Determine the [X, Y] coordinate at the center of the cell enclosing the given text.  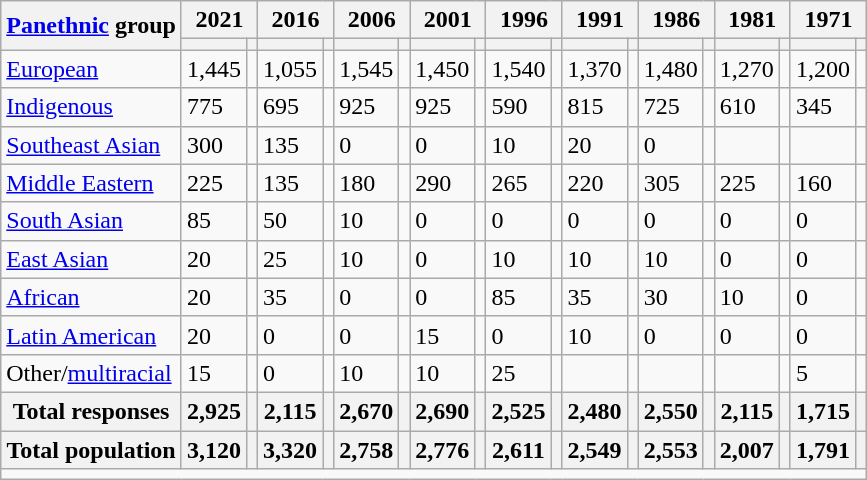
2006 [372, 20]
2,553 [670, 449]
1981 [752, 20]
Indigenous [92, 107]
1991 [600, 20]
Total responses [92, 411]
European [92, 69]
300 [214, 145]
1971 [828, 20]
1,370 [594, 69]
815 [594, 107]
180 [366, 183]
2,925 [214, 411]
2,549 [594, 449]
2,525 [518, 411]
2,480 [594, 411]
305 [670, 183]
Middle Eastern [92, 183]
290 [442, 183]
1,055 [290, 69]
2,758 [366, 449]
2021 [219, 20]
2,690 [442, 411]
2016 [296, 20]
2,611 [518, 449]
265 [518, 183]
1,545 [366, 69]
Total population [92, 449]
3,320 [290, 449]
African [92, 297]
610 [746, 107]
2,776 [442, 449]
Southeast Asian [92, 145]
5 [822, 373]
725 [670, 107]
590 [518, 107]
3,120 [214, 449]
1,540 [518, 69]
2001 [448, 20]
160 [822, 183]
1986 [676, 20]
2,670 [366, 411]
1,791 [822, 449]
220 [594, 183]
695 [290, 107]
1,445 [214, 69]
South Asian [92, 221]
1,715 [822, 411]
50 [290, 221]
Other/multiracial [92, 373]
1,200 [822, 69]
2,550 [670, 411]
1,480 [670, 69]
East Asian [92, 259]
2,007 [746, 449]
1,450 [442, 69]
775 [214, 107]
345 [822, 107]
Panethnic group [92, 26]
30 [670, 297]
Latin American [92, 335]
1,270 [746, 69]
1996 [524, 20]
